Scan for the cell matching the given text and deliver its [X, Y] coordinate at center. 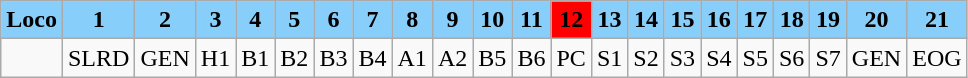
16 [719, 20]
13 [609, 20]
S6 [791, 58]
S4 [719, 58]
10 [492, 20]
2 [165, 20]
Loco [32, 20]
15 [682, 20]
14 [646, 20]
S7 [828, 58]
B3 [334, 58]
17 [755, 20]
SLRD [98, 58]
S2 [646, 58]
12 [571, 20]
B1 [256, 58]
B6 [532, 58]
18 [791, 20]
B2 [294, 58]
4 [256, 20]
9 [452, 20]
1 [98, 20]
6 [334, 20]
B5 [492, 58]
A2 [452, 58]
S5 [755, 58]
B4 [372, 58]
7 [372, 20]
EOG [937, 58]
19 [828, 20]
5 [294, 20]
11 [532, 20]
S3 [682, 58]
3 [215, 20]
PC [571, 58]
20 [876, 20]
8 [412, 20]
H1 [215, 58]
A1 [412, 58]
21 [937, 20]
S1 [609, 58]
